Search for the cell housing the specified text and yield its (X, Y) center coordinate. 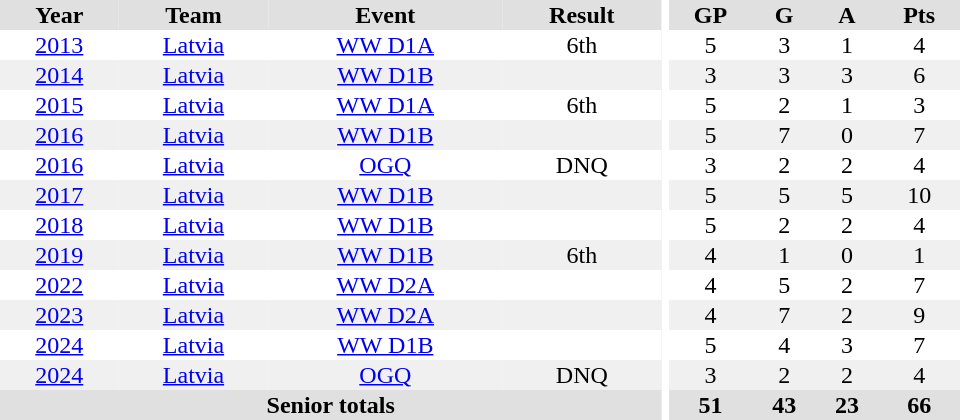
Result (582, 15)
2014 (60, 75)
9 (919, 315)
23 (848, 405)
2017 (60, 195)
10 (919, 195)
43 (784, 405)
Year (60, 15)
2015 (60, 105)
Pts (919, 15)
2022 (60, 285)
2013 (60, 45)
GP (710, 15)
2023 (60, 315)
2019 (60, 255)
A (848, 15)
6 (919, 75)
Event (385, 15)
66 (919, 405)
G (784, 15)
Team (194, 15)
Senior totals (330, 405)
2018 (60, 225)
51 (710, 405)
